Return the [x, y] coordinate for the center point of the cell that contains the specified text.  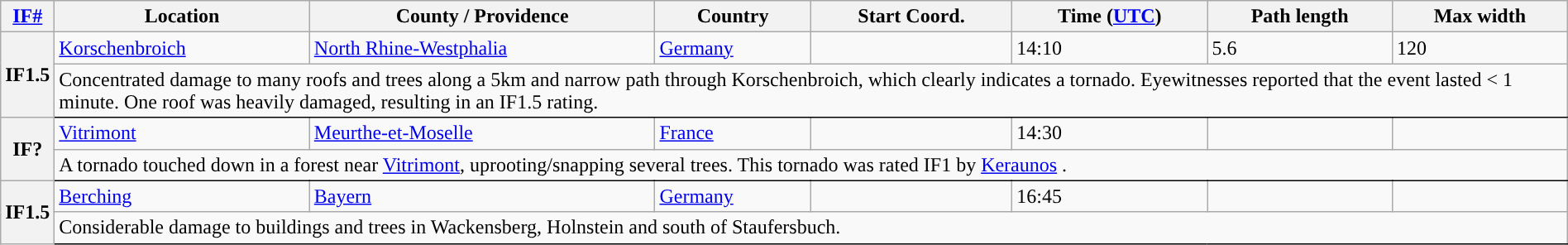
Considerable damage to buildings and trees in Wackensberg, Holnstein and south of Staufersbuch. [810, 228]
Bayern [482, 196]
County / Providence [482, 17]
Time (UTC) [1110, 17]
IF# [28, 17]
120 [1480, 48]
5.6 [1300, 48]
Korschenbroich [182, 48]
Max width [1480, 17]
14:10 [1110, 48]
Path length [1300, 17]
North Rhine-Westphalia [482, 48]
France [733, 133]
Start Coord. [911, 17]
Meurthe-et-Moselle [482, 133]
A tornado touched down in a forest near Vitrimont, uprooting/snapping several trees. This tornado was rated IF1 by Keraunos . [810, 165]
Berching [182, 196]
Location [182, 17]
14:30 [1110, 133]
Vitrimont [182, 133]
16:45 [1110, 196]
Country [733, 17]
IF? [28, 149]
